Provide the [x, y] coordinate of the cell's center where the given text is located.  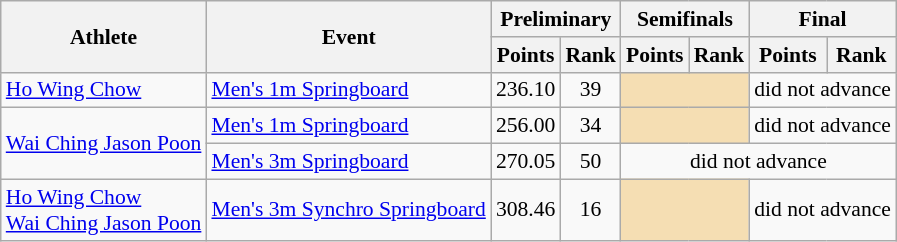
Final [822, 19]
Men's 3m Springboard [348, 162]
50 [590, 162]
256.00 [526, 126]
Wai Ching Jason Poon [104, 144]
Preliminary [556, 19]
Ho Wing Chow [104, 90]
308.46 [526, 210]
Athlete [104, 36]
Semifinals [685, 19]
34 [590, 126]
Event [348, 36]
270.05 [526, 162]
16 [590, 210]
Ho Wing ChowWai Ching Jason Poon [104, 210]
39 [590, 90]
236.10 [526, 90]
Men's 3m Synchro Springboard [348, 210]
